Return [X, Y] of the center of cell containing provided text 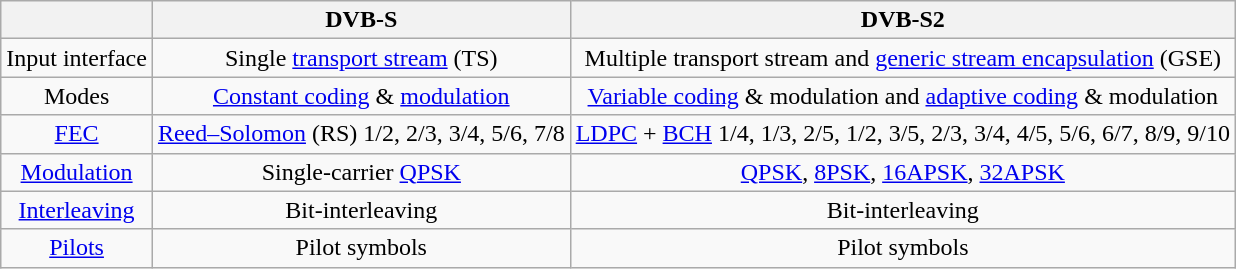
Constant coding & modulation [361, 96]
Variable coding & modulation and adaptive coding & modulation [902, 96]
Input interface [77, 58]
Reed–Solomon (RS) 1/2, 2/3, 3/4, 5/6, 7/8 [361, 134]
Pilots [77, 248]
Single-carrier QPSK [361, 172]
Modes [77, 96]
Single transport stream (TS) [361, 58]
LDPC + BCH 1/4, 1/3, 2/5, 1/2, 3/5, 2/3, 3/4, 4/5, 5/6, 6/7, 8/9, 9/10 [902, 134]
DVB-S2 [902, 20]
FEC [77, 134]
Modulation [77, 172]
Interleaving [77, 210]
QPSK, 8PSK, 16APSK, 32APSK [902, 172]
Multiple transport stream and generic stream encapsulation (GSE) [902, 58]
DVB-S [361, 20]
